Identify which cell holds the provided text, then report its (X, Y) central coordinate. 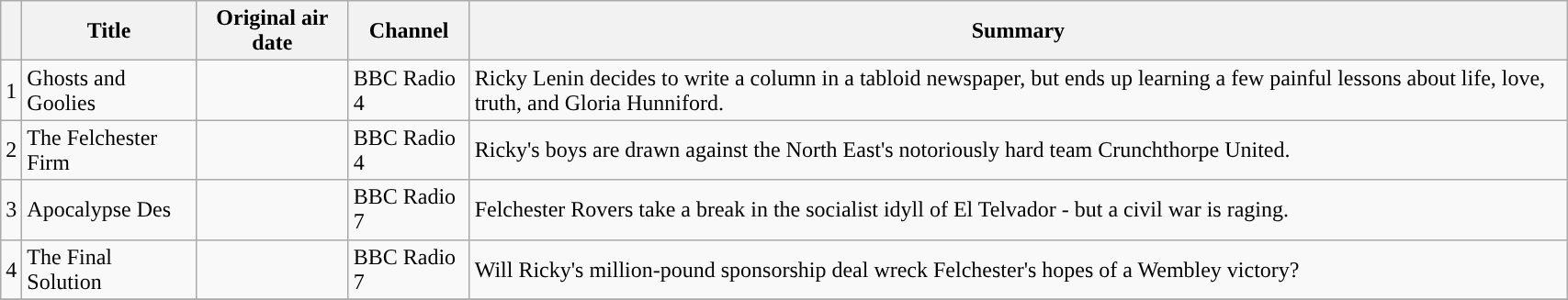
The Final Solution (109, 270)
Ricky's boys are drawn against the North East's notoriously hard team Crunchthorpe United. (1018, 150)
The Felchester Firm (109, 150)
4 (11, 270)
Ghosts and Goolies (109, 90)
Summary (1018, 31)
Felchester Rovers take a break in the socialist idyll of El Telvador - but a civil war is raging. (1018, 209)
3 (11, 209)
1 (11, 90)
Original air date (272, 31)
Title (109, 31)
Apocalypse Des (109, 209)
2 (11, 150)
Channel (409, 31)
Will Ricky's million-pound sponsorship deal wreck Felchester's hopes of a Wembley victory? (1018, 270)
